Detect which cell encompasses the target text, then output its [x, y] center coordinate. 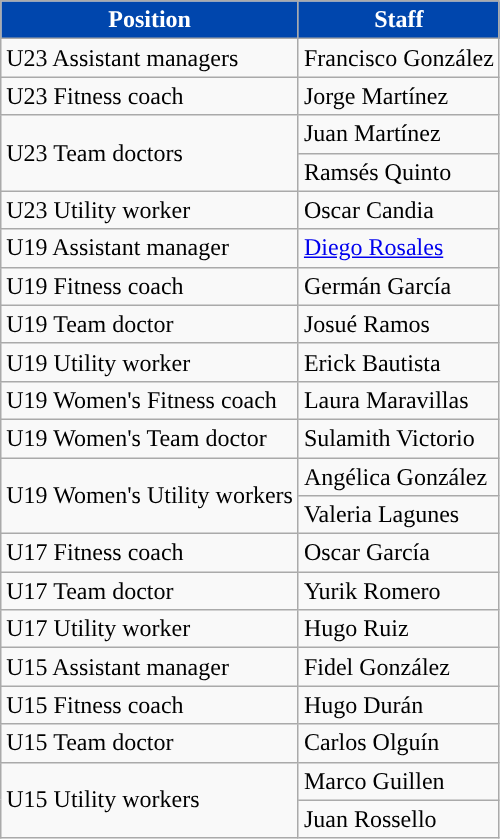
U17 Fitness coach [150, 553]
U19 Team doctor [150, 324]
Yurik Romero [398, 591]
Oscar Candia [398, 210]
Diego Rosales [398, 248]
U23 Team doctors [150, 153]
U19 Fitness coach [150, 286]
U15 Assistant manager [150, 667]
U15 Team doctor [150, 743]
Juan Martínez [398, 134]
Jorge Martínez [398, 96]
Erick Bautista [398, 362]
Position [150, 20]
Juan Rossello [398, 819]
U23 Utility worker [150, 210]
Francisco González [398, 58]
Hugo Ruiz [398, 629]
U15 Utility workers [150, 800]
U19 Women's Fitness coach [150, 400]
U19 Women's Team doctor [150, 438]
Staff [398, 20]
Valeria Lagunes [398, 515]
Sulamith Victorio [398, 438]
U19 Assistant manager [150, 248]
Angélica González [398, 477]
Ramsés Quinto [398, 172]
Carlos Olguín [398, 743]
Marco Guillen [398, 781]
Fidel González [398, 667]
U19 Women's Utility workers [150, 496]
Germán García [398, 286]
U19 Utility worker [150, 362]
Josué Ramos [398, 324]
Laura Maravillas [398, 400]
U23 Fitness coach [150, 96]
U17 Team doctor [150, 591]
U17 Utility worker [150, 629]
Oscar García [398, 553]
U15 Fitness coach [150, 705]
Hugo Durán [398, 705]
U23 Assistant managers [150, 58]
